Search for the cell housing the specified text and yield its [x, y] center coordinate. 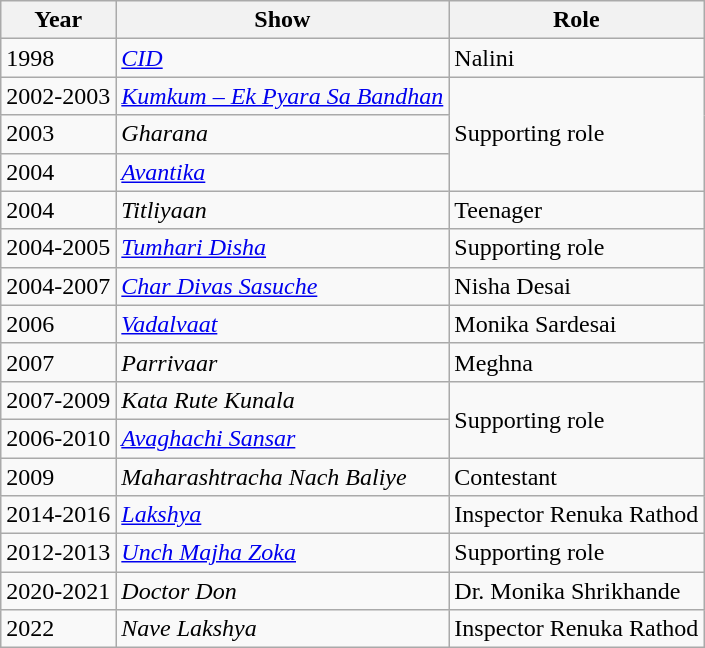
Parrivaar [282, 362]
2014-2016 [58, 515]
Titliyaan [282, 210]
Doctor Don [282, 591]
Year [58, 20]
Meghna [576, 362]
Vadalvaat [282, 324]
2004-2005 [58, 248]
1998 [58, 58]
Avantika [282, 172]
2009 [58, 477]
Kata Rute Kunala [282, 400]
CID [282, 58]
Teenager [576, 210]
2007-2009 [58, 400]
Unch Majha Zoka [282, 553]
2006-2010 [58, 438]
Maharashtracha Nach Baliye [282, 477]
Show [282, 20]
Nave Lakshya [282, 629]
2006 [58, 324]
Dr. Monika Shrikhande [576, 591]
2002-2003 [58, 96]
Lakshya [282, 515]
Monika Sardesai [576, 324]
Nisha Desai [576, 286]
2022 [58, 629]
Char Divas Sasuche [282, 286]
2007 [58, 362]
Nalini [576, 58]
Avaghachi Sansar [282, 438]
2020-2021 [58, 591]
2004-2007 [58, 286]
Kumkum – Ek Pyara Sa Bandhan [282, 96]
Role [576, 20]
2012-2013 [58, 553]
Gharana [282, 134]
Contestant [576, 477]
Tumhari Disha [282, 248]
2003 [58, 134]
